Search for the cell housing the specified text and yield its [X, Y] center coordinate. 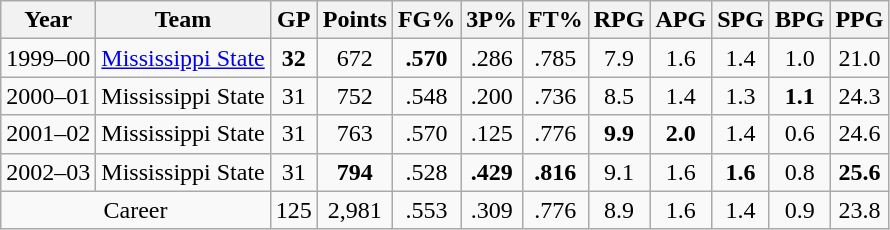
.429 [492, 172]
APG [681, 20]
Career [136, 210]
GP [294, 20]
8.5 [619, 96]
125 [294, 210]
23.8 [860, 210]
763 [354, 134]
1999–00 [48, 58]
Team [183, 20]
PPG [860, 20]
21.0 [860, 58]
1.0 [799, 58]
0.9 [799, 210]
.286 [492, 58]
2000–01 [48, 96]
.548 [426, 96]
0.8 [799, 172]
9.1 [619, 172]
24.3 [860, 96]
25.6 [860, 172]
9.9 [619, 134]
Year [48, 20]
.736 [555, 96]
.309 [492, 210]
24.6 [860, 134]
BPG [799, 20]
RPG [619, 20]
2001–02 [48, 134]
.785 [555, 58]
2,981 [354, 210]
1.3 [741, 96]
.528 [426, 172]
.816 [555, 172]
0.6 [799, 134]
672 [354, 58]
Points [354, 20]
794 [354, 172]
SPG [741, 20]
1.1 [799, 96]
2.0 [681, 134]
2002–03 [48, 172]
.200 [492, 96]
752 [354, 96]
7.9 [619, 58]
.125 [492, 134]
8.9 [619, 210]
FT% [555, 20]
FG% [426, 20]
.553 [426, 210]
32 [294, 58]
3P% [492, 20]
